Find where the given text appears and provide that cell's center as [x, y] coordinate. 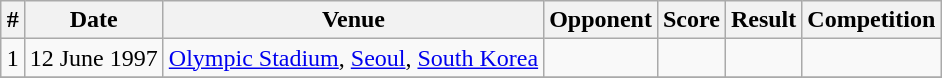
Date [94, 20]
12 June 1997 [94, 58]
Score [691, 20]
Competition [872, 20]
Opponent [601, 20]
# [12, 20]
Venue [353, 20]
Result [763, 20]
1 [12, 58]
Olympic Stadium, Seoul, South Korea [353, 58]
